From the cell containing the given text, extract its center point as (X, Y) coordinate. 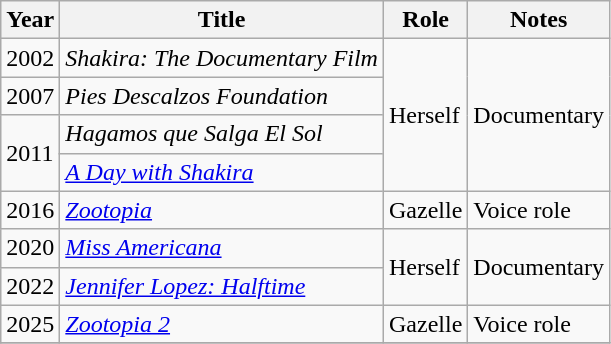
Role (425, 20)
A Day with Shakira (222, 172)
Year (30, 20)
Miss Americana (222, 248)
2022 (30, 286)
Zootopia (222, 210)
Jennifer Lopez: Halftime (222, 286)
2011 (30, 153)
Pies Descalzos Foundation (222, 96)
Notes (539, 20)
2007 (30, 96)
2025 (30, 324)
2020 (30, 248)
Title (222, 20)
Shakira: The Documentary Film (222, 58)
Hagamos que Salga El Sol (222, 134)
2002 (30, 58)
Zootopia 2 (222, 324)
2016 (30, 210)
